Determine the [x, y] coordinate at the center of the cell enclosing the given text.  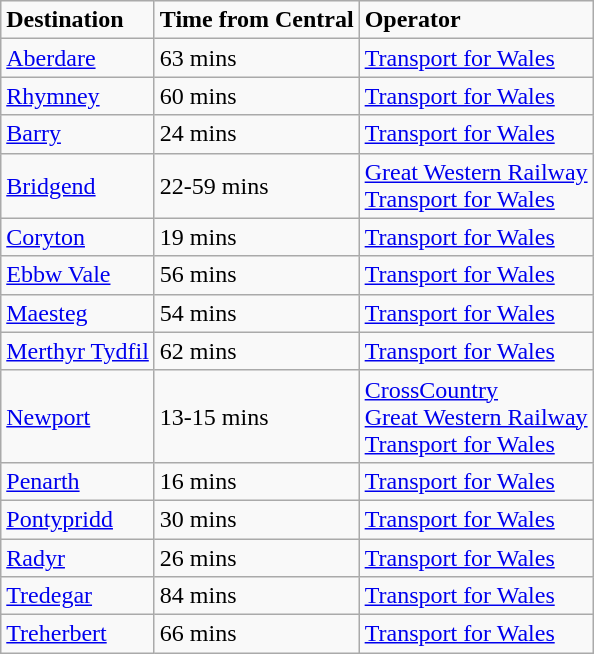
54 mins [256, 313]
84 mins [256, 596]
30 mins [256, 519]
Penarth [78, 481]
Bridgend [78, 186]
26 mins [256, 557]
Rhymney [78, 96]
Radyr [78, 557]
Newport [78, 416]
62 mins [256, 351]
Merthyr Tydfil [78, 351]
Destination [78, 20]
Ebbw Vale [78, 275]
Coryton [78, 237]
Treherbert [78, 634]
Pontypridd [78, 519]
60 mins [256, 96]
16 mins [256, 481]
CrossCountryGreat Western RailwayTransport for Wales [476, 416]
Tredegar [78, 596]
56 mins [256, 275]
Operator [476, 20]
66 mins [256, 634]
Time from Central [256, 20]
13-15 mins [256, 416]
22-59 mins [256, 186]
24 mins [256, 134]
Barry [78, 134]
Maesteg [78, 313]
Great Western RailwayTransport for Wales [476, 186]
19 mins [256, 237]
63 mins [256, 58]
Aberdare [78, 58]
